Capture the cell that displays the provided text and extract its [x, y] central coordinate. 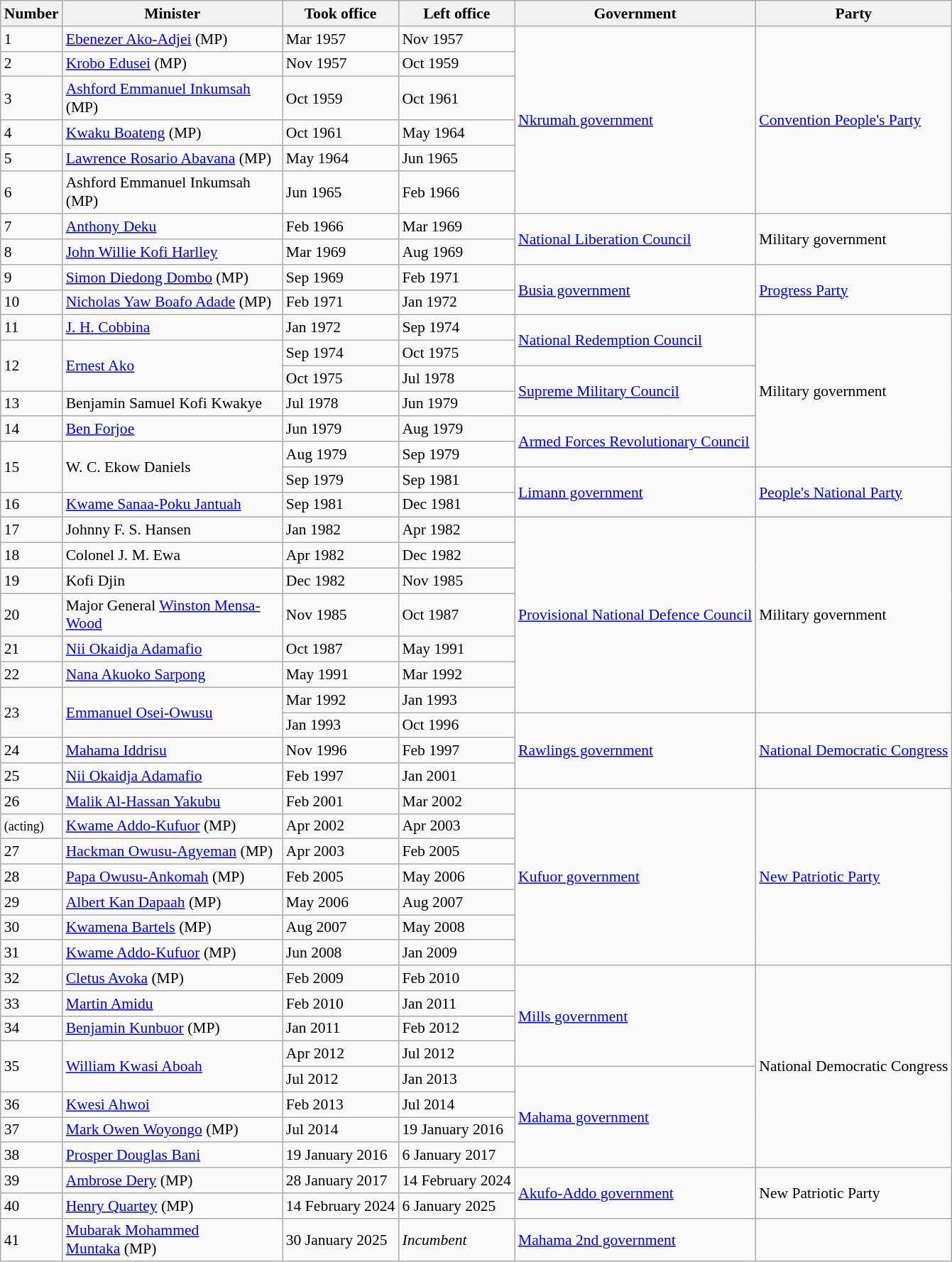
19 [31, 581]
28 [31, 877]
Lawrence Rosario Abavana (MP) [173, 158]
34 [31, 1028]
Nkrumah government [635, 121]
Mahama Iddrisu [173, 751]
John Willie Kofi Harlley [173, 252]
Nov 1996 [341, 751]
7 [31, 227]
28 January 2017 [341, 1180]
Colonel J. M. Ewa [173, 556]
Dec 1981 [456, 505]
6 January 2025 [456, 1206]
Provisional National Defence Council [635, 615]
Feb 2009 [341, 978]
Hackman Owusu-Agyeman (MP) [173, 852]
National Liberation Council [635, 240]
37 [31, 1130]
Mubarak Mohammed Muntaka (MP) [173, 1239]
Nana Akuoko Sarpong [173, 675]
15 [31, 467]
6 January 2017 [456, 1156]
25 [31, 776]
Mahama 2nd government [635, 1239]
31 [31, 953]
Party [853, 13]
11 [31, 328]
People's National Party [853, 493]
22 [31, 675]
Krobo Edusei (MP) [173, 64]
18 [31, 556]
Jan 2001 [456, 776]
Ben Forjoe [173, 429]
24 [31, 751]
Jun 2008 [341, 953]
Ebenezer Ako-Adjei (MP) [173, 39]
Kofi Djin [173, 581]
30 [31, 928]
21 [31, 649]
Cletus Avoka (MP) [173, 978]
Incumbent [456, 1239]
Mar 1957 [341, 39]
33 [31, 1004]
Rawlings government [635, 751]
Kwamena Bartels (MP) [173, 928]
Feb 2012 [456, 1028]
Henry Quartey (MP) [173, 1206]
Prosper Douglas Bani [173, 1156]
14 [31, 429]
Apr 2002 [341, 826]
Major General Winston Mensa-Wood [173, 615]
(acting) [31, 826]
Mar 2002 [456, 801]
Busia government [635, 290]
16 [31, 505]
5 [31, 158]
Supreme Military Council [635, 390]
3 [31, 98]
9 [31, 278]
Albert Kan Dapaah (MP) [173, 902]
13 [31, 404]
Malik Al-Hassan Yakubu [173, 801]
Kufuor government [635, 877]
38 [31, 1156]
41 [31, 1239]
Sep 1969 [341, 278]
35 [31, 1066]
Benjamin Samuel Kofi Kwakye [173, 404]
Ernest Ako [173, 366]
4 [31, 133]
30 January 2025 [341, 1239]
Left office [456, 13]
J. H. Cobbina [173, 328]
Armed Forces Revolutionary Council [635, 441]
Kwaku Boateng (MP) [173, 133]
May 2008 [456, 928]
Number [31, 13]
Mills government [635, 1016]
32 [31, 978]
Limann government [635, 493]
Apr 2012 [341, 1054]
12 [31, 366]
40 [31, 1206]
Oct 1996 [456, 725]
Convention People's Party [853, 121]
Benjamin Kunbuor (MP) [173, 1028]
Aug 1969 [456, 252]
Minister [173, 13]
Mahama government [635, 1117]
39 [31, 1180]
Kwesi Ahwoi [173, 1104]
17 [31, 530]
Took office [341, 13]
Jan 1982 [341, 530]
Anthony Deku [173, 227]
Nicholas Yaw Boafo Adade (MP) [173, 302]
William Kwasi Aboah [173, 1066]
36 [31, 1104]
29 [31, 902]
Simon Diedong Dombo (MP) [173, 278]
10 [31, 302]
National Redemption Council [635, 341]
Akufo-Addo government [635, 1192]
23 [31, 713]
Emmanuel Osei-Owusu [173, 713]
20 [31, 615]
Feb 2001 [341, 801]
Mark Owen Woyongo (MP) [173, 1130]
W. C. Ekow Daniels [173, 467]
Papa Owusu-Ankomah (MP) [173, 877]
6 [31, 192]
1 [31, 39]
8 [31, 252]
27 [31, 852]
Johnny F. S. Hansen [173, 530]
Jan 2013 [456, 1080]
Progress Party [853, 290]
Martin Amidu [173, 1004]
Feb 2013 [341, 1104]
Government [635, 13]
Kwame Sanaa-Poku Jantuah [173, 505]
Jan 2009 [456, 953]
2 [31, 64]
26 [31, 801]
Ambrose Dery (MP) [173, 1180]
